From the cell containing the given text, extract its center point as (x, y) coordinate. 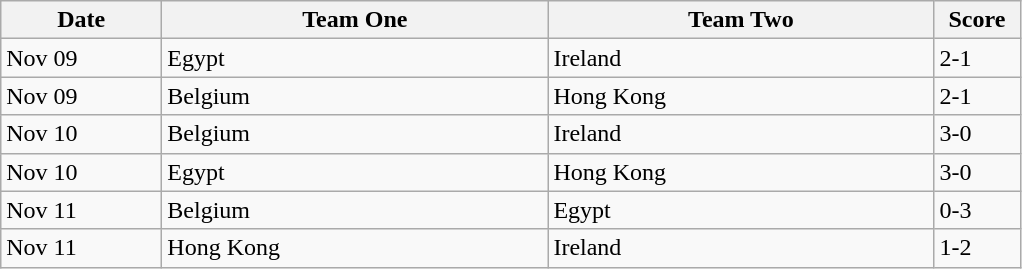
Team One (355, 20)
1-2 (977, 248)
Date (82, 20)
Score (977, 20)
0-3 (977, 210)
Team Two (741, 20)
